Provide the (X, Y) coordinate of the cell's center where the given text is located.  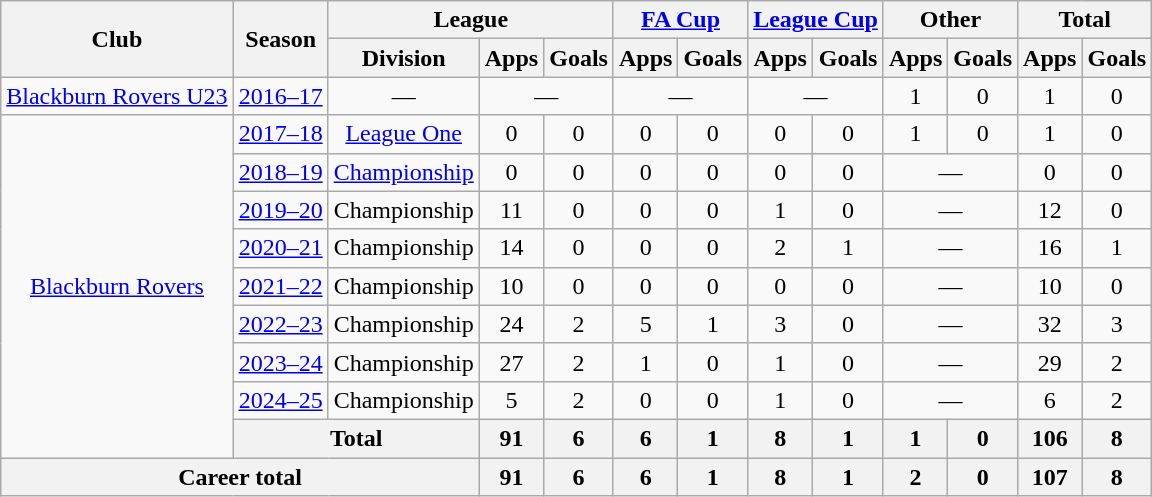
2020–21 (280, 248)
Division (404, 58)
2023–24 (280, 362)
16 (1050, 248)
Club (117, 39)
League Cup (816, 20)
2016–17 (280, 96)
League (470, 20)
Other (950, 20)
29 (1050, 362)
2019–20 (280, 210)
FA Cup (680, 20)
League One (404, 134)
2024–25 (280, 400)
27 (511, 362)
24 (511, 324)
107 (1050, 477)
106 (1050, 438)
2022–23 (280, 324)
Blackburn Rovers (117, 286)
11 (511, 210)
2017–18 (280, 134)
2021–22 (280, 286)
Blackburn Rovers U23 (117, 96)
12 (1050, 210)
Season (280, 39)
Career total (240, 477)
14 (511, 248)
32 (1050, 324)
2018–19 (280, 172)
